Search for the cell housing the specified text and yield its [X, Y] center coordinate. 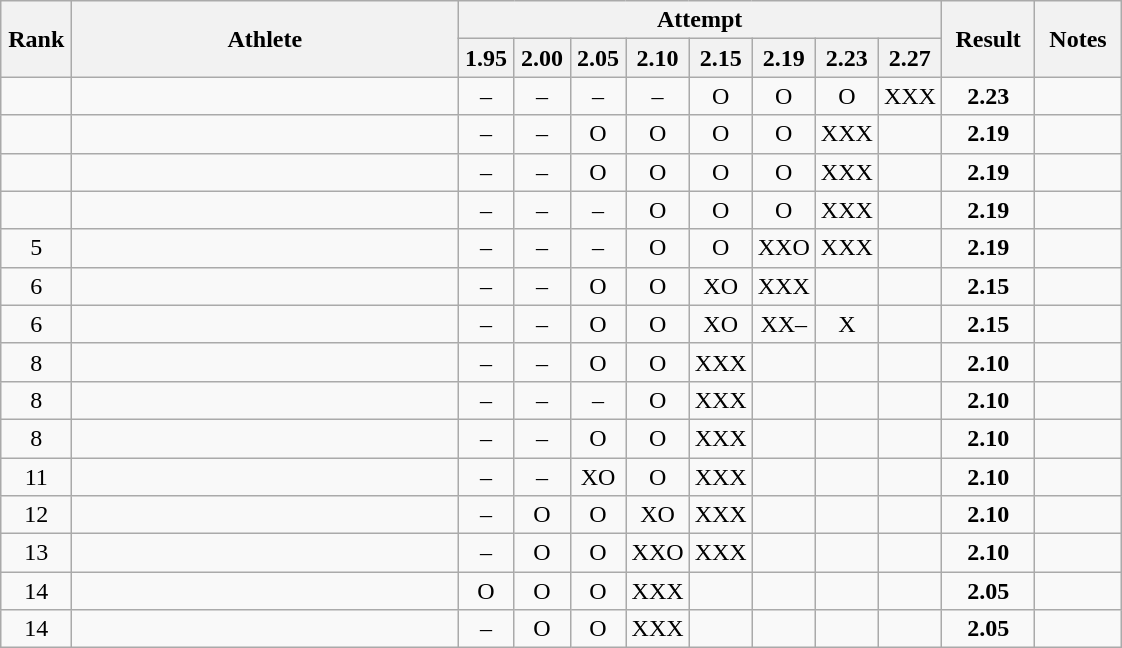
1.95 [486, 58]
13 [36, 553]
Result [988, 39]
5 [36, 248]
XX– [784, 324]
Notes [1078, 39]
11 [36, 477]
12 [36, 515]
Attempt [700, 20]
Athlete [265, 39]
2.27 [910, 58]
Rank [36, 39]
X [846, 324]
2.00 [542, 58]
